Output the [X, Y] coordinate of the center of the cell containing the given text.  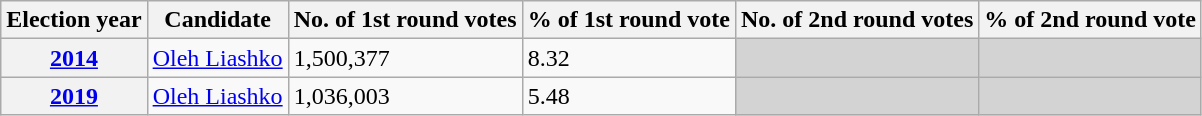
% of 2nd round vote [1090, 20]
No. of 1st round votes [405, 20]
1,036,003 [405, 96]
Candidate [218, 20]
2014 [74, 58]
No. of 2nd round votes [856, 20]
% of 1st round vote [628, 20]
8.32 [628, 58]
5.48 [628, 96]
Election year [74, 20]
2019 [74, 96]
1,500,377 [405, 58]
